Determine the (X, Y) coordinate at the center of the cell enclosing the given text.  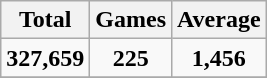
327,659 (46, 58)
Total (46, 20)
1,456 (220, 58)
Average (220, 20)
Games (131, 20)
225 (131, 58)
